Pinpoint the cell where the given text exists, returning its (X, Y) midpoint coordinate. 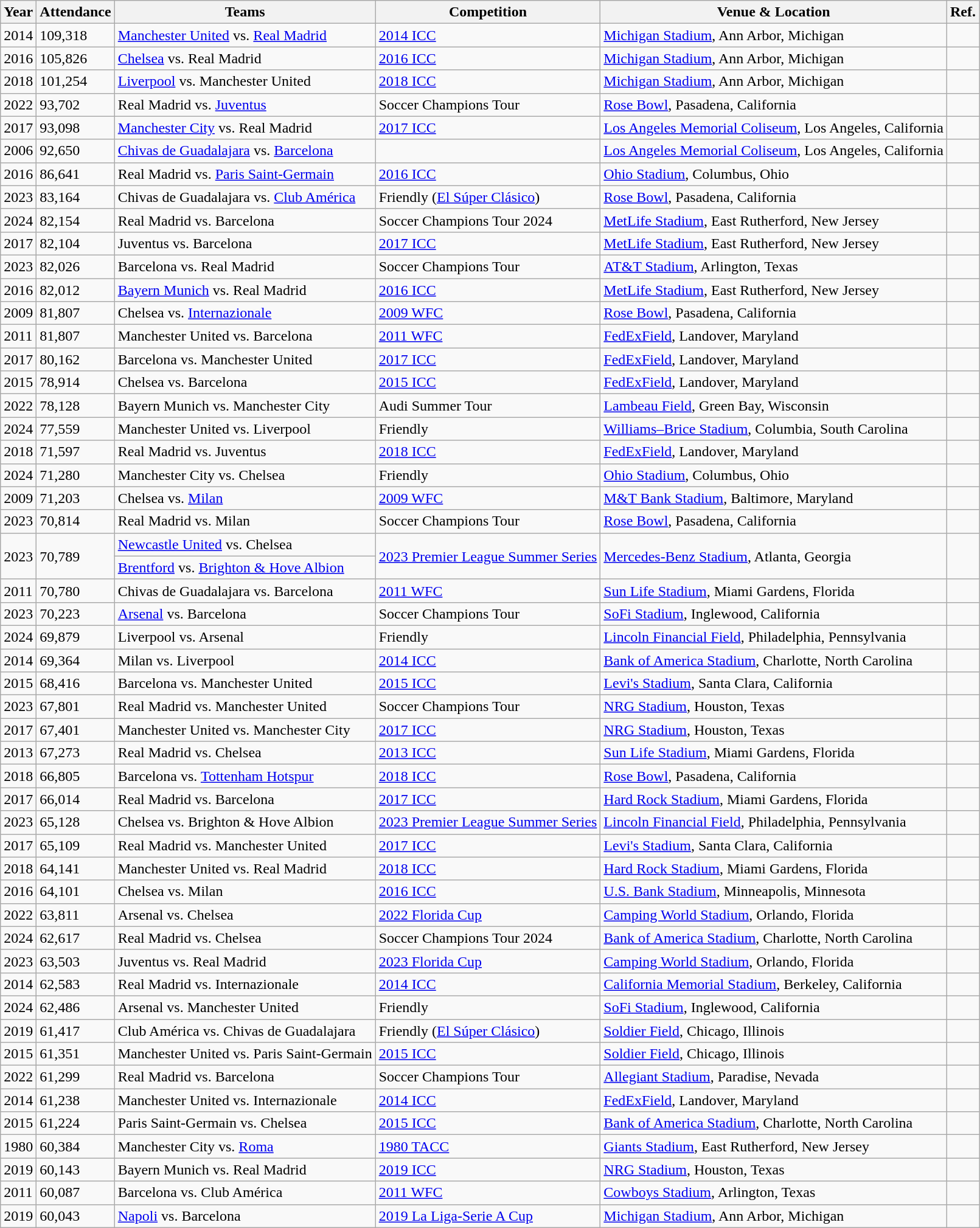
93,702 (75, 105)
70,814 (75, 521)
67,801 (75, 707)
Chivas de Guadalajara vs. Club América (245, 197)
Real Madrid vs. Milan (245, 521)
1980 (18, 1146)
77,559 (75, 429)
Milan vs. Liverpool (245, 660)
Venue & Location (774, 12)
M&T Bank Stadium, Baltimore, Maryland (774, 498)
83,164 (75, 197)
61,299 (75, 1077)
Allegiant Stadium, Paradise, Nevada (774, 1077)
U.S. Bank Stadium, Minneapolis, Minnesota (774, 892)
1980 TACC (488, 1146)
Brentford vs. Brighton & Hove Albion (245, 567)
Manchester United vs. Barcelona (245, 336)
Manchester United vs. Paris Saint-Germain (245, 1054)
86,641 (75, 174)
Barcelona vs. Club América (245, 1193)
Lambeau Field, Green Bay, Wisconsin (774, 406)
Manchester City vs. Chelsea (245, 475)
92,650 (75, 151)
82,026 (75, 266)
101,254 (75, 82)
Paris Saint-Germain vs. Chelsea (245, 1123)
63,503 (75, 961)
2013 ICC (488, 753)
2023 Florida Cup (488, 961)
Manchester City vs. Roma (245, 1146)
Real Madrid vs. Paris Saint-Germain (245, 174)
82,104 (75, 243)
2019 ICC (488, 1170)
Competition (488, 12)
Manchester United vs. Liverpool (245, 429)
Real Madrid vs. Internazionale (245, 984)
Williams–Brice Stadium, Columbia, South Carolina (774, 429)
Juventus vs. Real Madrid (245, 961)
60,043 (75, 1216)
71,280 (75, 475)
66,805 (75, 776)
2022 Florida Cup (488, 915)
Barcelona vs. Real Madrid (245, 266)
Napoli vs. Barcelona (245, 1216)
61,417 (75, 1031)
65,109 (75, 845)
Club América vs. Chivas de Guadalajara (245, 1031)
Arsenal vs. Chelsea (245, 915)
60,384 (75, 1146)
64,141 (75, 869)
60,087 (75, 1193)
Teams (245, 12)
109,318 (75, 35)
70,789 (75, 556)
93,098 (75, 128)
2006 (18, 151)
Newcastle United vs. Chelsea (245, 544)
AT&T Stadium, Arlington, Texas (774, 266)
71,597 (75, 452)
Manchester United vs. Manchester City (245, 730)
61,238 (75, 1100)
Ref. (962, 12)
Chelsea vs. Real Madrid (245, 58)
Manchester City vs. Real Madrid (245, 128)
62,583 (75, 984)
Arsenal vs. Manchester United (245, 1007)
68,416 (75, 684)
Barcelona vs. Tottenham Hotspur (245, 776)
Liverpool vs. Manchester United (245, 82)
61,351 (75, 1054)
82,154 (75, 220)
Chelsea vs. Barcelona (245, 383)
66,014 (75, 799)
2013 (18, 753)
Year (18, 12)
Giants Stadium, East Rutherford, New Jersey (774, 1146)
71,203 (75, 498)
Mercedes-Benz Stadium, Atlanta, Georgia (774, 556)
2019 La Liga-Serie A Cup (488, 1216)
Liverpool vs. Arsenal (245, 637)
California Memorial Stadium, Berkeley, California (774, 984)
82,012 (75, 290)
Chelsea vs. Brighton & Hove Albion (245, 822)
Cowboys Stadium, Arlington, Texas (774, 1193)
70,780 (75, 591)
61,224 (75, 1123)
60,143 (75, 1170)
78,128 (75, 406)
Juventus vs. Barcelona (245, 243)
Chelsea vs. Internazionale (245, 313)
80,162 (75, 359)
67,273 (75, 753)
62,486 (75, 1007)
78,914 (75, 383)
69,364 (75, 660)
Audi Summer Tour (488, 406)
105,826 (75, 58)
Bayern Munich vs. Manchester City (245, 406)
63,811 (75, 915)
Attendance (75, 12)
Manchester United vs. Internazionale (245, 1100)
70,223 (75, 614)
67,401 (75, 730)
69,879 (75, 637)
Arsenal vs. Barcelona (245, 614)
64,101 (75, 892)
62,617 (75, 938)
65,128 (75, 822)
